Capture the cell that displays the provided text and extract its [x, y] central coordinate. 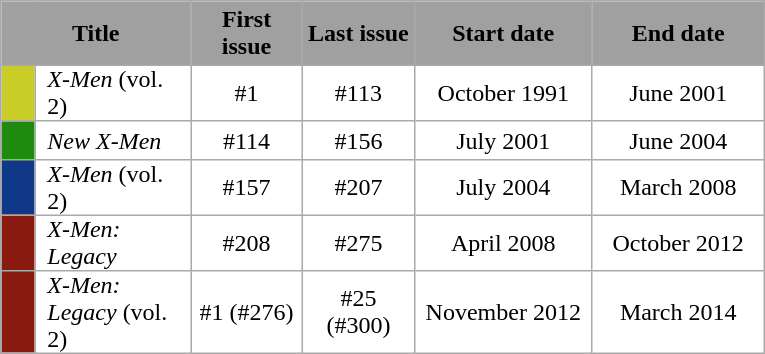
X-Men: Legacy [113, 243]
#156 [358, 140]
New X-Men [113, 140]
July 2004 [503, 187]
October 2012 [678, 243]
#157 [247, 187]
#1 (#276) [247, 311]
June 2004 [678, 140]
April 2008 [503, 243]
End date [678, 34]
March 2014 [678, 311]
Title [96, 34]
#114 [247, 140]
#1 [247, 94]
#25 (#300) [358, 311]
Last issue [358, 34]
November 2012 [503, 311]
X-Men: Legacy (vol. 2) [113, 311]
#208 [247, 243]
#113 [358, 94]
#207 [358, 187]
October 1991 [503, 94]
Start date [503, 34]
#275 [358, 243]
First issue [247, 34]
March 2008 [678, 187]
June 2001 [678, 94]
July 2001 [503, 140]
